Locate the cell with the specified text and output its [x, y] center coordinate. 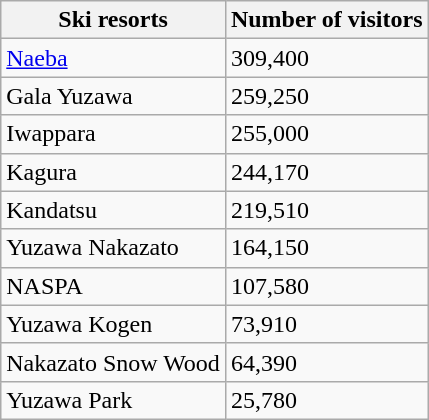
Gala Yuzawa [114, 96]
164,150 [326, 248]
64,390 [326, 362]
NASPA [114, 286]
244,170 [326, 172]
Yuzawa Park [114, 400]
309,400 [326, 58]
25,780 [326, 400]
Kagura [114, 172]
Ski resorts [114, 20]
Iwappara [114, 134]
259,250 [326, 96]
Yuzawa Nakazato [114, 248]
107,580 [326, 286]
Number of visitors [326, 20]
Kandatsu [114, 210]
Naeba [114, 58]
255,000 [326, 134]
219,510 [326, 210]
73,910 [326, 324]
Nakazato Snow Wood [114, 362]
Yuzawa Kogen [114, 324]
